For the text-containing cell, return its midpoint in [x, y] coordinate format. 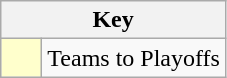
Teams to Playoffs [134, 58]
Key [114, 20]
